From the cell containing the given text, extract its center point as [x, y] coordinate. 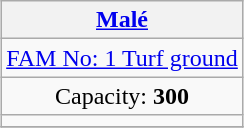
Malé [122, 20]
Capacity: 300 [122, 96]
FAM No: 1 Turf ground [122, 58]
